Scan for the cell matching the given text and deliver its (X, Y) coordinate at center. 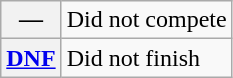
DNF (31, 58)
Did not compete (146, 20)
Did not finish (146, 58)
— (31, 20)
